From the cell containing the given text, extract its center point as [X, Y] coordinate. 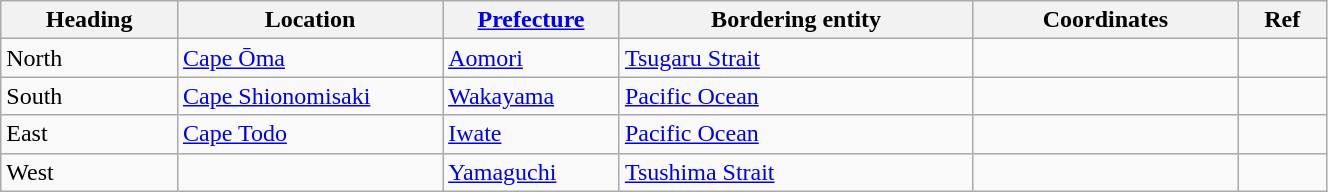
South [90, 96]
Wakayama [532, 96]
Location [310, 20]
Tsugaru Strait [796, 58]
West [90, 172]
Yamaguchi [532, 172]
Cape Todo [310, 134]
Tsushima Strait [796, 172]
East [90, 134]
Cape Ōma [310, 58]
Aomori [532, 58]
Coordinates [1106, 20]
Prefecture [532, 20]
Cape Shionomisaki [310, 96]
Heading [90, 20]
Iwate [532, 134]
Ref [1282, 20]
North [90, 58]
Bordering entity [796, 20]
